Scan for the cell matching the given text and deliver its [x, y] coordinate at center. 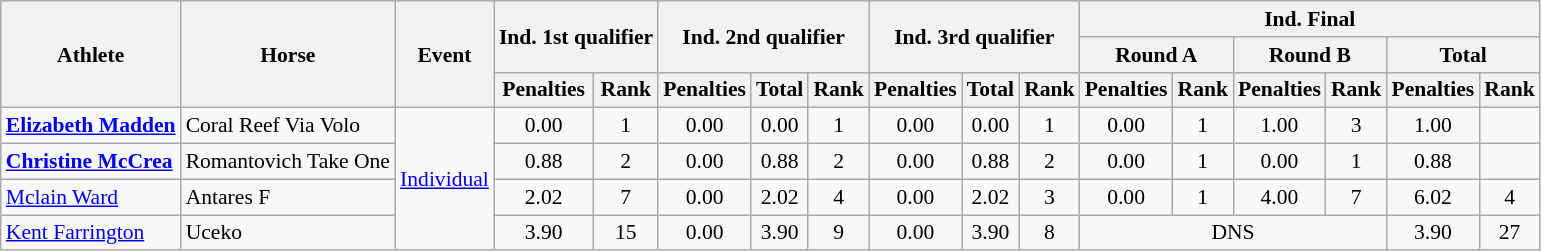
Individual [444, 179]
Round B [1310, 55]
6.02 [1432, 197]
Ind. 3rd qualifier [974, 36]
Uceko [288, 233]
Ind. Final [1310, 19]
Athlete [91, 54]
9 [838, 233]
27 [1510, 233]
Horse [288, 54]
Ind. 2nd qualifier [764, 36]
Romantovich Take One [288, 162]
Ind. 1st qualifier [576, 36]
DNS [1234, 233]
Round A [1156, 55]
Kent Farrington [91, 233]
Elizabeth Madden [91, 126]
Mclain Ward [91, 197]
Christine McCrea [91, 162]
Antares F [288, 197]
15 [626, 233]
Coral Reef Via Volo [288, 126]
4.00 [1280, 197]
Event [444, 54]
8 [1050, 233]
